Determine the [x, y] coordinate at the center of the cell enclosing the given text.  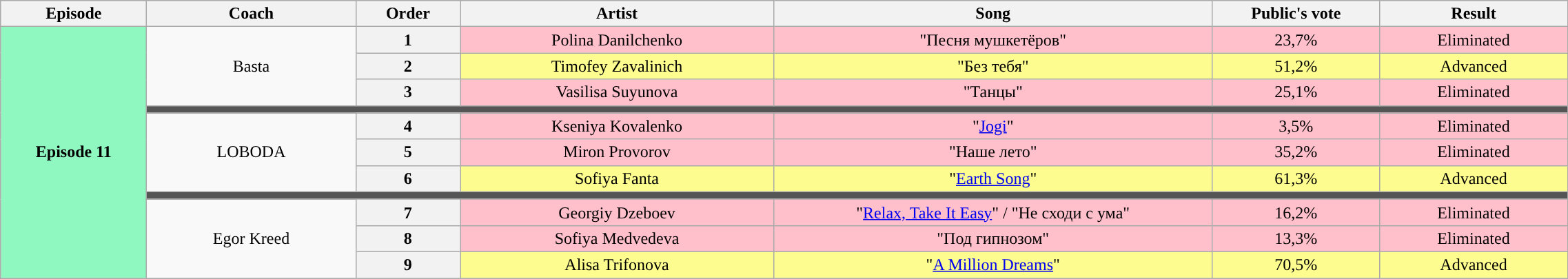
Public's vote [1296, 14]
Egor Kreed [251, 238]
35,2% [1296, 152]
LOBODA [251, 152]
Timofey Zavalinich [618, 66]
Coach [251, 14]
Vasilisa Suyunova [618, 92]
6 [408, 178]
3 [408, 92]
"Под гипнозом" [992, 238]
Georgiy Dzeboev [618, 212]
"Relax, Take It Easy" / "Не сходи с ума" [992, 212]
Miron Provorov [618, 152]
"Earth Song" [992, 178]
8 [408, 238]
7 [408, 212]
23,7% [1296, 40]
5 [408, 152]
Song [992, 14]
Polina Danilchenko [618, 40]
"Без тебя" [992, 66]
2 [408, 66]
51,2% [1296, 66]
"A Million Dreams" [992, 265]
3,5% [1296, 126]
Sofiya Fanta [618, 178]
4 [408, 126]
13,3% [1296, 238]
25,1% [1296, 92]
"Песня мушкетёров" [992, 40]
70,5% [1296, 265]
Artist [618, 14]
9 [408, 265]
"Танцы" [992, 92]
Order [408, 14]
Result [1474, 14]
1 [408, 40]
Alisa Trifonova [618, 265]
Episode 11 [74, 153]
16,2% [1296, 212]
Kseniya Kovalenko [618, 126]
"Наше лето" [992, 152]
61,3% [1296, 178]
Basta [251, 66]
"Jogi" [992, 126]
Episode [74, 14]
Sofiya Medvedeva [618, 238]
